Determine the (X, Y) coordinate at the center of the cell enclosing the given text.  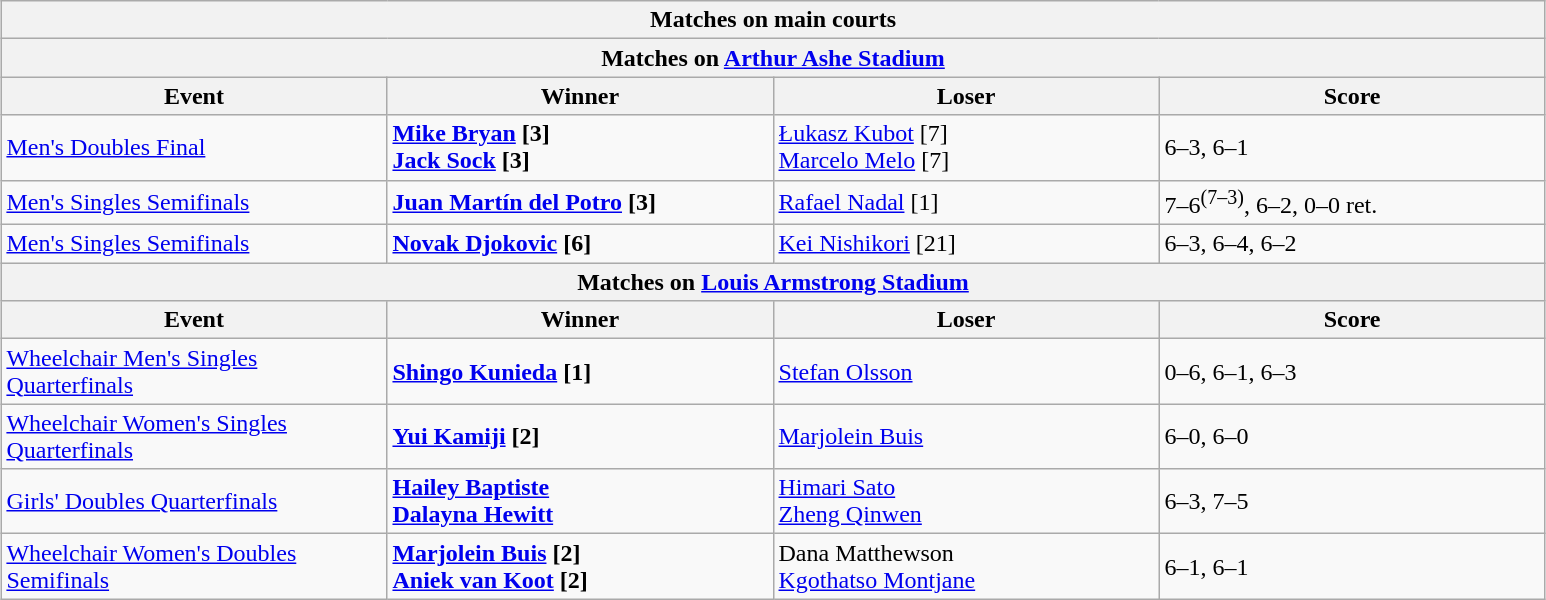
Wheelchair Women's Doubles Semifinals (194, 566)
Men's Doubles Final (194, 148)
Rafael Nadal [1] (966, 202)
6–3, 6–4, 6–2 (1352, 244)
Marjolein Buis (966, 436)
Girls' Doubles Quarterfinals (194, 502)
Hailey Baptiste Dalayna Hewitt (580, 502)
Dana Matthewson Kgothatso Montjane (966, 566)
Wheelchair Men's Singles Quarterfinals (194, 372)
Matches on Louis Armstrong Stadium (773, 282)
0–6, 6–1, 6–3 (1352, 372)
Wheelchair Women's Singles Quarterfinals (194, 436)
6–0, 6–0 (1352, 436)
Yui Kamiji [2] (580, 436)
Kei Nishikori [21] (966, 244)
6–3, 7–5 (1352, 502)
Mike Bryan [3] Jack Sock [3] (580, 148)
7–6(7–3), 6–2, 0–0 ret. (1352, 202)
Matches on Arthur Ashe Stadium (773, 58)
Juan Martín del Potro [3] (580, 202)
Stefan Olsson (966, 372)
6–1, 6–1 (1352, 566)
Novak Djokovic [6] (580, 244)
Himari Sato Zheng Qinwen (966, 502)
6–3, 6–1 (1352, 148)
Marjolein Buis [2] Aniek van Koot [2] (580, 566)
Matches on main courts (773, 20)
Shingo Kunieda [1] (580, 372)
Łukasz Kubot [7] Marcelo Melo [7] (966, 148)
